Determine the [X, Y] coordinate at the center of the cell enclosing the given text.  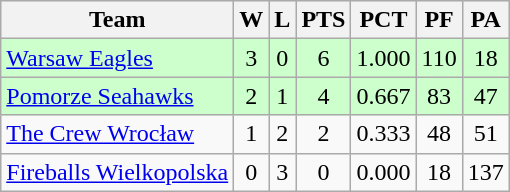
L [282, 20]
Warsaw Eagles [118, 58]
0.333 [384, 134]
48 [439, 134]
Team [118, 20]
137 [486, 172]
PA [486, 20]
110 [439, 58]
6 [324, 58]
PCT [384, 20]
47 [486, 96]
PF [439, 20]
The Crew Wrocław [118, 134]
83 [439, 96]
4 [324, 96]
PTS [324, 20]
Fireballs Wielkopolska [118, 172]
W [252, 20]
0.000 [384, 172]
51 [486, 134]
0.667 [384, 96]
Pomorze Seahawks [118, 96]
1.000 [384, 58]
